From the cell containing the given text, extract its center point as [x, y] coordinate. 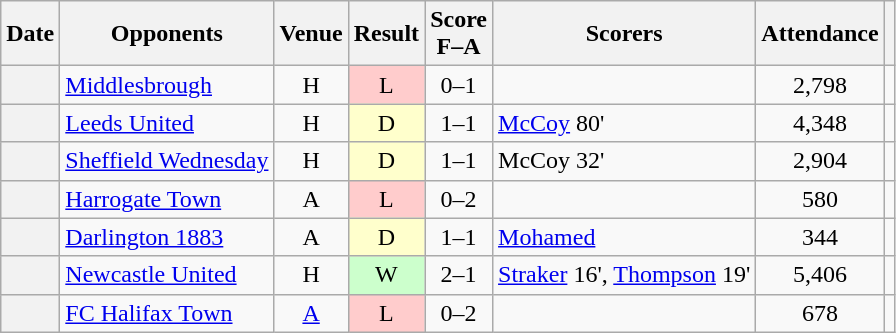
Scorers [624, 34]
Attendance [820, 34]
W [386, 275]
Date [30, 34]
2,904 [820, 161]
McCoy 32' [624, 161]
4,348 [820, 123]
Darlington 1883 [167, 237]
Venue [311, 34]
2–1 [459, 275]
McCoy 80' [624, 123]
0–1 [459, 85]
344 [820, 237]
Mohamed [624, 237]
Newcastle United [167, 275]
Opponents [167, 34]
Sheffield Wednesday [167, 161]
5,406 [820, 275]
678 [820, 313]
FC Halifax Town [167, 313]
Leeds United [167, 123]
ScoreF–A [459, 34]
580 [820, 199]
Result [386, 34]
2,798 [820, 85]
Harrogate Town [167, 199]
Straker 16', Thompson 19' [624, 275]
Middlesbrough [167, 85]
